Search for the cell housing the specified text and yield its (X, Y) center coordinate. 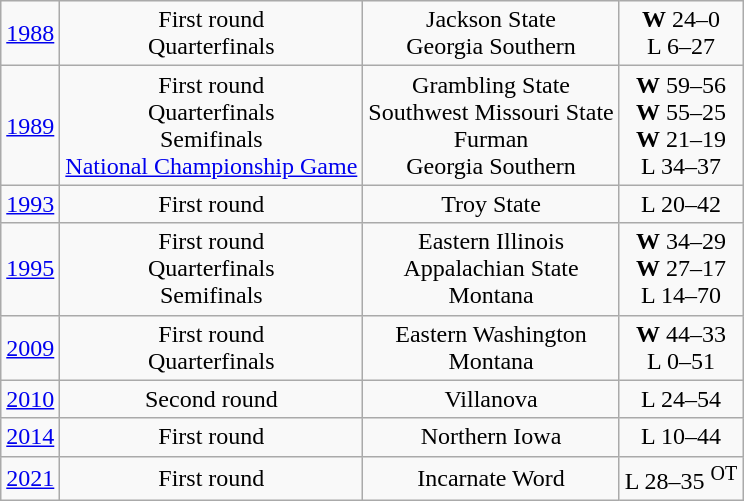
2014 (30, 437)
L 10–44 (681, 437)
2010 (30, 399)
W 34–29W 27–17L 14–70 (681, 269)
Villanova (491, 399)
Eastern IllinoisAppalachian StateMontana (491, 269)
2009 (30, 348)
2021 (30, 478)
1989 (30, 126)
L 24–54 (681, 399)
W 44–33L 0–51 (681, 348)
1988 (30, 34)
Grambling StateSouthwest Missouri StateFurmanGeorgia Southern (491, 126)
L 28–35 OT (681, 478)
Eastern WashingtonMontana (491, 348)
1995 (30, 269)
Second round (212, 399)
Troy State (491, 204)
Northern Iowa (491, 437)
1993 (30, 204)
L 20–42 (681, 204)
W 59–56W 55–25W 21–19L 34–37 (681, 126)
Jackson StateGeorgia Southern (491, 34)
First roundQuarterfinalsSemifinals (212, 269)
First roundQuarterfinalsSemifinalsNational Championship Game (212, 126)
Incarnate Word (491, 478)
W 24–0L 6–27 (681, 34)
